Pinpoint the cell where the given text exists, returning its [X, Y] midpoint coordinate. 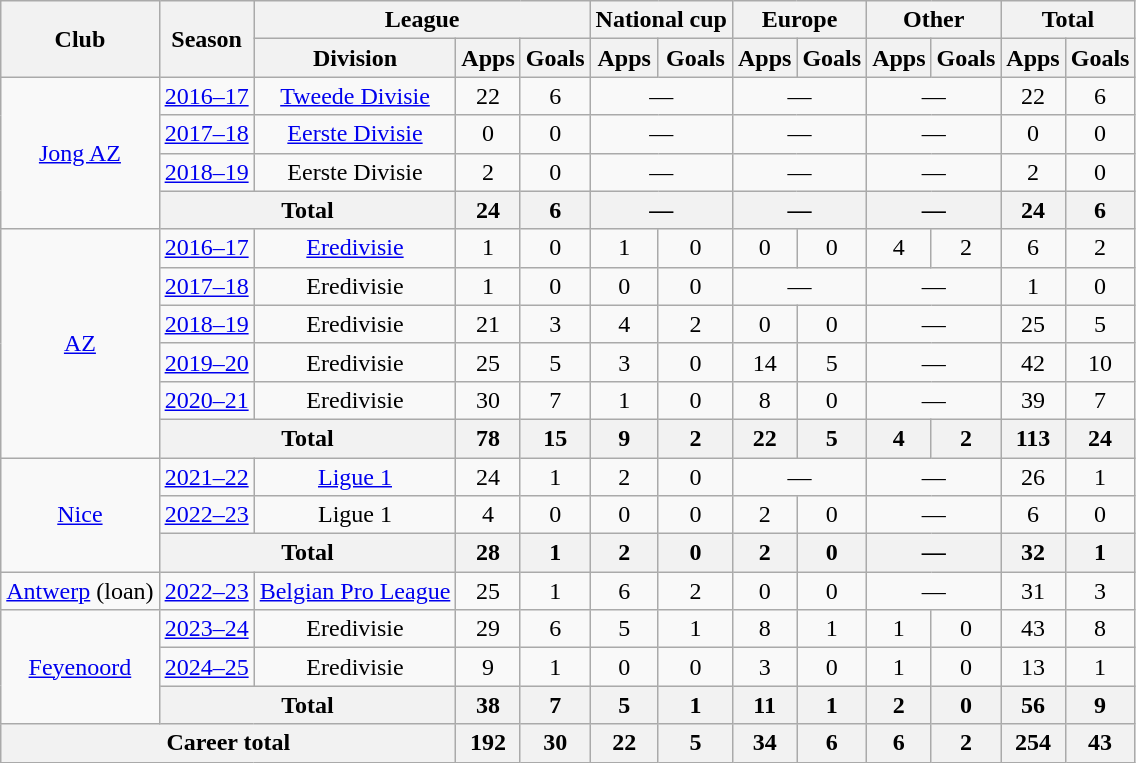
Antwerp (loan) [80, 591]
38 [488, 705]
2019–20 [206, 362]
2023–24 [206, 629]
21 [488, 324]
Jong AZ [80, 153]
Nice [80, 515]
Career total [228, 743]
28 [488, 553]
15 [555, 438]
11 [764, 705]
14 [764, 362]
29 [488, 629]
13 [1033, 667]
Other [934, 20]
113 [1033, 438]
2024–25 [206, 667]
254 [1033, 743]
Tweede Divisie [355, 96]
78 [488, 438]
AZ [80, 343]
Belgian Pro League [355, 591]
10 [1100, 362]
39 [1033, 400]
2021–22 [206, 477]
31 [1033, 591]
Feyenoord [80, 667]
Club [80, 39]
Division [355, 58]
League [422, 20]
56 [1033, 705]
Europe [799, 20]
42 [1033, 362]
2020–21 [206, 400]
National cup [661, 20]
32 [1033, 553]
26 [1033, 477]
34 [764, 743]
Season [206, 39]
192 [488, 743]
